Provide the [X, Y] coordinate of the cell's center where the given text is located.  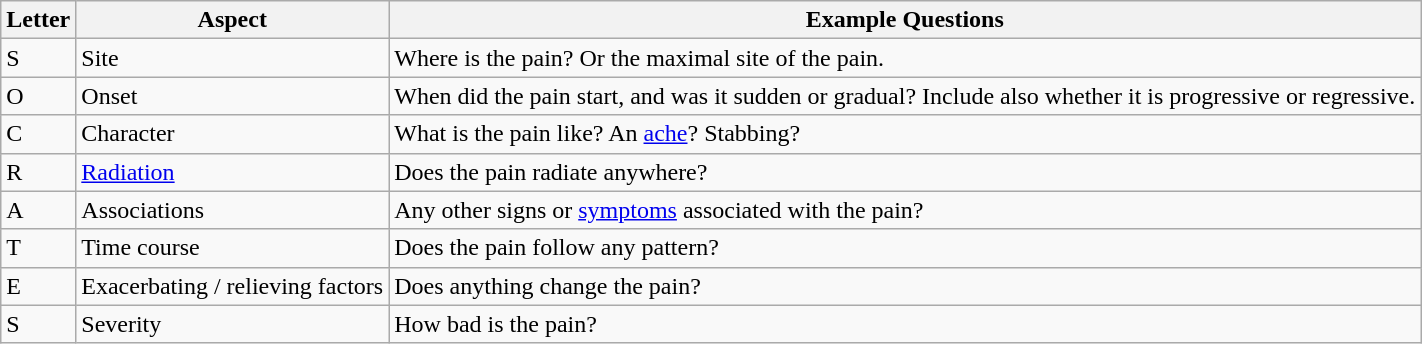
Time course [232, 248]
Exacerbating / relieving factors [232, 286]
Aspect [232, 20]
C [38, 134]
Severity [232, 324]
Associations [232, 210]
Letter [38, 20]
Site [232, 58]
O [38, 96]
Character [232, 134]
What is the pain like? An ache? Stabbing? [905, 134]
Does the pain follow any pattern? [905, 248]
Radiation [232, 172]
Any other signs or symptoms associated with the pain? [905, 210]
Where is the pain? Or the maximal site of the pain. [905, 58]
T [38, 248]
Example Questions [905, 20]
Onset [232, 96]
When did the pain start, and was it sudden or gradual? Include also whether it is progressive or regressive. [905, 96]
Does anything change the pain? [905, 286]
Does the pain radiate anywhere? [905, 172]
How bad is the pain? [905, 324]
A [38, 210]
R [38, 172]
E [38, 286]
